Locate the cell with the specified text and output its [X, Y] center coordinate. 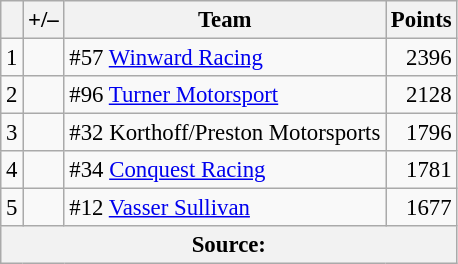
1677 [422, 208]
3 [12, 133]
5 [12, 208]
1796 [422, 133]
Source: [229, 245]
#96 Turner Motorsport [225, 95]
2396 [422, 58]
4 [12, 170]
Team [225, 20]
#12 Vasser Sullivan [225, 208]
#32 Korthoff/Preston Motorsports [225, 133]
#34 Conquest Racing [225, 170]
Points [422, 20]
2128 [422, 95]
+/– [44, 20]
2 [12, 95]
1781 [422, 170]
1 [12, 58]
#57 Winward Racing [225, 58]
